Scan for the cell matching the given text and deliver its [x, y] coordinate at center. 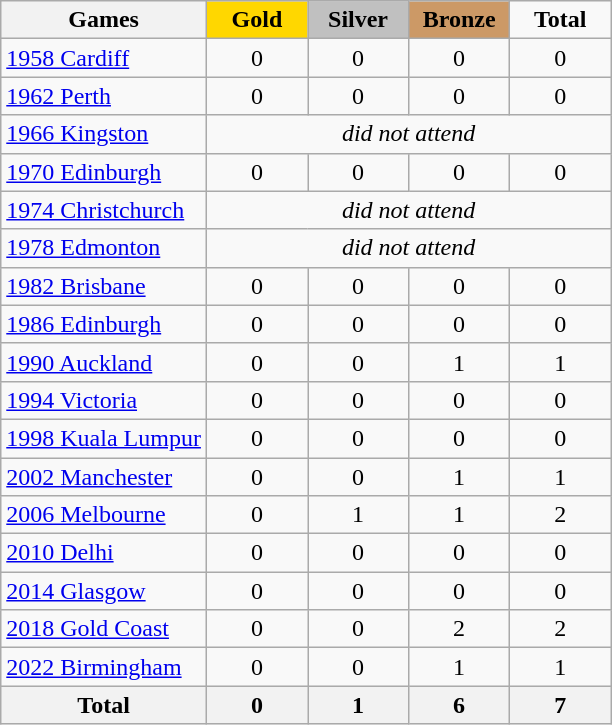
1998 Kuala Lumpur [104, 438]
Bronze [460, 20]
2002 Manchester [104, 477]
6 [460, 705]
1974 Christchurch [104, 210]
Games [104, 20]
Gold [256, 20]
1994 Victoria [104, 400]
1990 Auckland [104, 362]
7 [560, 705]
2018 Gold Coast [104, 629]
1966 Kingston [104, 134]
1986 Edinburgh [104, 324]
2022 Birmingham [104, 667]
2014 Glasgow [104, 591]
1978 Edmonton [104, 248]
1982 Brisbane [104, 286]
2010 Delhi [104, 553]
2006 Melbourne [104, 515]
1970 Edinburgh [104, 172]
1958 Cardiff [104, 58]
Silver [358, 20]
1962 Perth [104, 96]
